Locate the cell with the specified text and output its (X, Y) center coordinate. 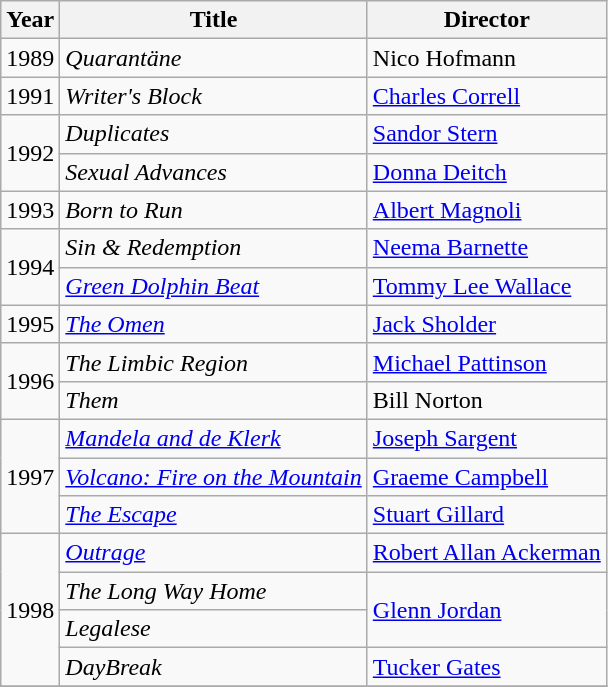
Tommy Lee Wallace (486, 286)
1998 (30, 610)
Robert Allan Ackerman (486, 553)
The Long Way Home (214, 591)
Director (486, 20)
Quarantäne (214, 58)
Title (214, 20)
Year (30, 20)
1993 (30, 210)
Michael Pattinson (486, 362)
1997 (30, 476)
1996 (30, 381)
Them (214, 400)
Albert Magnoli (486, 210)
Donna Deitch (486, 172)
Writer's Block (214, 96)
The Omen (214, 324)
DayBreak (214, 667)
1991 (30, 96)
Tucker Gates (486, 667)
Volcano: Fire on the Mountain (214, 477)
Mandela and de Klerk (214, 438)
Nico Hofmann (486, 58)
1994 (30, 267)
Neema Barnette (486, 248)
Green Dolphin Beat (214, 286)
Glenn Jordan (486, 610)
1989 (30, 58)
Duplicates (214, 134)
Jack Sholder (486, 324)
Bill Norton (486, 400)
Outrage (214, 553)
Sandor Stern (486, 134)
The Limbic Region (214, 362)
Sin & Redemption (214, 248)
The Escape (214, 515)
1992 (30, 153)
Joseph Sargent (486, 438)
Charles Correll (486, 96)
Sexual Advances (214, 172)
Graeme Campbell (486, 477)
Legalese (214, 629)
1995 (30, 324)
Born to Run (214, 210)
Stuart Gillard (486, 515)
